Extract the [x, y] coordinate from the center of the cell holding the provided text.  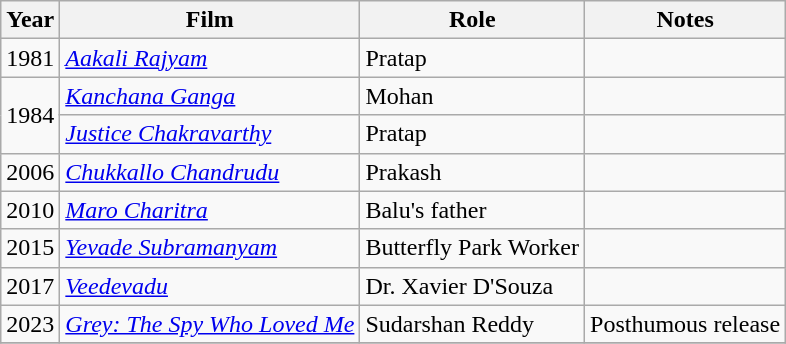
Balu's father [472, 210]
Veedevadu [210, 286]
Role [472, 20]
Posthumous release [686, 324]
Maro Charitra [210, 210]
2023 [30, 324]
2010 [30, 210]
1981 [30, 58]
Butterfly Park Worker [472, 248]
Notes [686, 20]
Sudarshan Reddy [472, 324]
2006 [30, 172]
Dr. Xavier D'Souza [472, 286]
Prakash [472, 172]
Aakali Rajyam [210, 58]
Kanchana Ganga [210, 96]
Year [30, 20]
2017 [30, 286]
Yevade Subramanyam [210, 248]
Grey: The Spy Who Loved Me [210, 324]
Chukkallo Chandrudu [210, 172]
Mohan [472, 96]
2015 [30, 248]
1984 [30, 115]
Film [210, 20]
Justice Chakravarthy [210, 134]
